Extract the (X, Y) coordinate from the center of the cell holding the provided text.  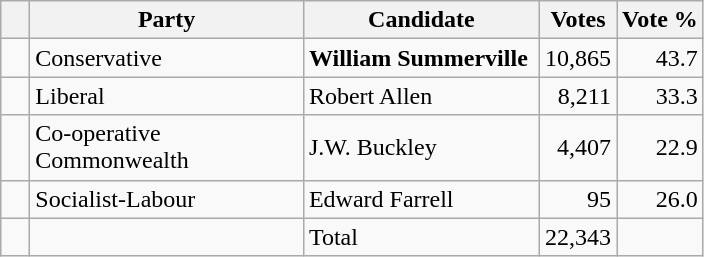
Edward Farrell (421, 199)
William Summerville (421, 58)
10,865 (578, 58)
Candidate (421, 20)
Conservative (167, 58)
Liberal (167, 96)
Votes (578, 20)
22,343 (578, 237)
8,211 (578, 96)
33.3 (660, 96)
26.0 (660, 199)
Party (167, 20)
43.7 (660, 58)
J.W. Buckley (421, 148)
Co-operative Commonwealth (167, 148)
22.9 (660, 148)
4,407 (578, 148)
Vote % (660, 20)
Socialist-Labour (167, 199)
Total (421, 237)
Robert Allen (421, 96)
95 (578, 199)
